Detect which cell encompasses the target text, then output its (X, Y) center coordinate. 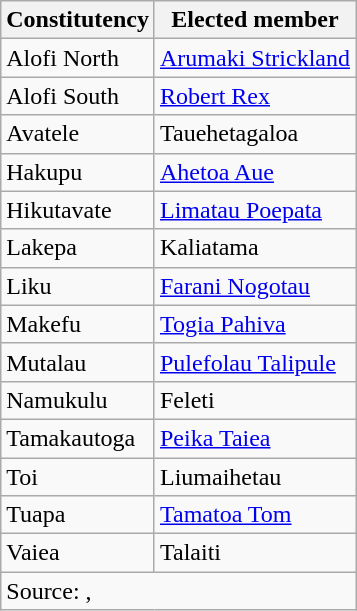
Toi (78, 477)
Peika Taiea (254, 438)
Talaiti (254, 553)
Namukulu (78, 400)
Liku (78, 286)
Hikutavate (78, 210)
Ahetoa Aue (254, 172)
Avatele (78, 134)
Tamakautoga (78, 438)
Tauehetagaloa (254, 134)
Farani Nogotau (254, 286)
Constitutency (78, 20)
Feleti (254, 400)
Robert Rex (254, 96)
Hakupu (78, 172)
Makefu (78, 324)
Mutalau (78, 362)
Pulefolau Talipule (254, 362)
Arumaki Strickland (254, 58)
Kaliatama (254, 248)
Liumaihetau (254, 477)
Lakepa (78, 248)
Alofi South (78, 96)
Source: , (178, 591)
Tuapa (78, 515)
Limatau Poepata (254, 210)
Alofi North (78, 58)
Tamatoa Tom (254, 515)
Elected member (254, 20)
Vaiea (78, 553)
Togia Pahiva (254, 324)
